Identify which cell holds the provided text, then report its (x, y) central coordinate. 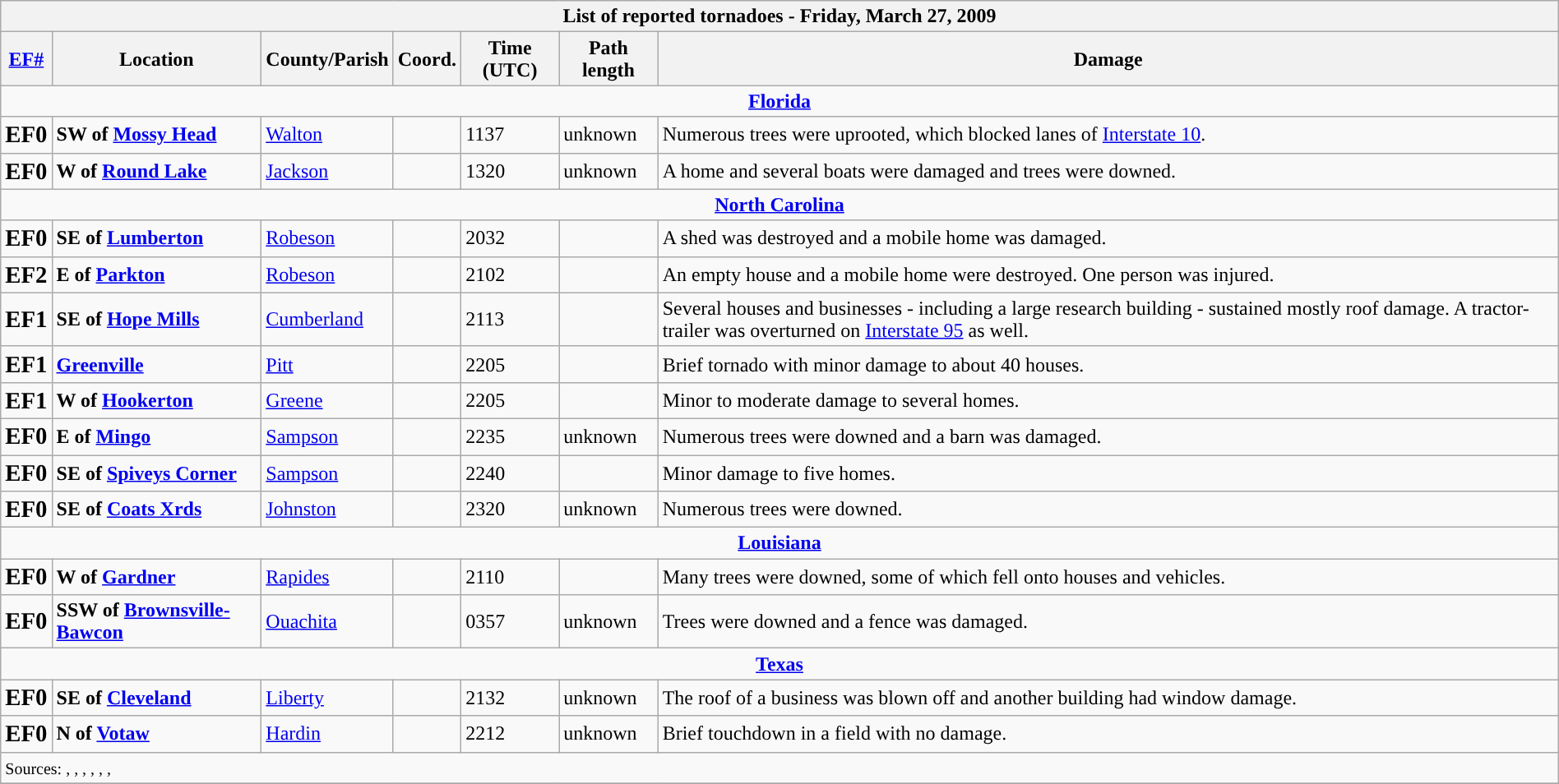
Greenville (156, 364)
Numerous trees were downed and a barn was damaged. (1108, 436)
Hardin (327, 734)
The roof of a business was blown off and another building had window damage. (1108, 698)
2235 (510, 436)
1137 (510, 135)
Liberty (327, 698)
E of Mingo (156, 436)
Many trees were downed, some of which fell onto houses and vehicles. (1108, 577)
SE of Hope Mills (156, 319)
2113 (510, 319)
An empty house and a mobile home were destroyed. One person was injured. (1108, 274)
W of Hookerton (156, 400)
North Carolina (779, 205)
2212 (510, 734)
Numerous trees were uprooted, which blocked lanes of Interstate 10. (1108, 135)
Brief touchdown in a field with no damage. (1108, 734)
Path length (608, 59)
W of Gardner (156, 577)
Trees were downed and a fence was damaged. (1108, 621)
Walton (327, 135)
EF# (26, 59)
N of Votaw (156, 734)
Rapides (327, 577)
A home and several boats were damaged and trees were downed. (1108, 171)
Numerous trees were downed. (1108, 510)
2032 (510, 238)
Cumberland (327, 319)
Jackson (327, 171)
Texas (779, 664)
SSW of Brownsville-Bawcon (156, 621)
2110 (510, 577)
Brief tornado with minor damage to about 40 houses. (1108, 364)
SE of Cleveland (156, 698)
2132 (510, 698)
Florida (779, 101)
1320 (510, 171)
List of reported tornadoes - Friday, March 27, 2009 (779, 16)
EF2 (26, 274)
E of Parkton (156, 274)
Ouachita (327, 621)
Coord. (427, 59)
SE of Lumberton (156, 238)
A shed was destroyed and a mobile home was damaged. (1108, 238)
Greene (327, 400)
Minor to moderate damage to several homes. (1108, 400)
SW of Mossy Head (156, 135)
Sources: , , , , , , (779, 768)
Location (156, 59)
Pitt (327, 364)
0357 (510, 621)
2102 (510, 274)
SE of Coats Xrds (156, 510)
Damage (1108, 59)
SE of Spiveys Corner (156, 473)
Minor damage to five homes. (1108, 473)
Johnston (327, 510)
Louisiana (779, 543)
W of Round Lake (156, 171)
2240 (510, 473)
Time (UTC) (510, 59)
County/Parish (327, 59)
2320 (510, 510)
